Find where the given text appears and provide that cell's center as (X, Y) coordinate. 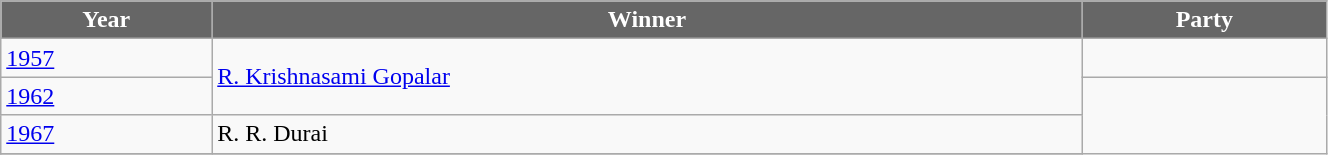
Party (1204, 20)
1957 (106, 58)
R. R. Durai (647, 134)
Year (106, 20)
Winner (647, 20)
1962 (106, 96)
R. Krishnasami Gopalar (647, 77)
1967 (106, 134)
